Scan for the cell matching the given text and deliver its (x, y) coordinate at center. 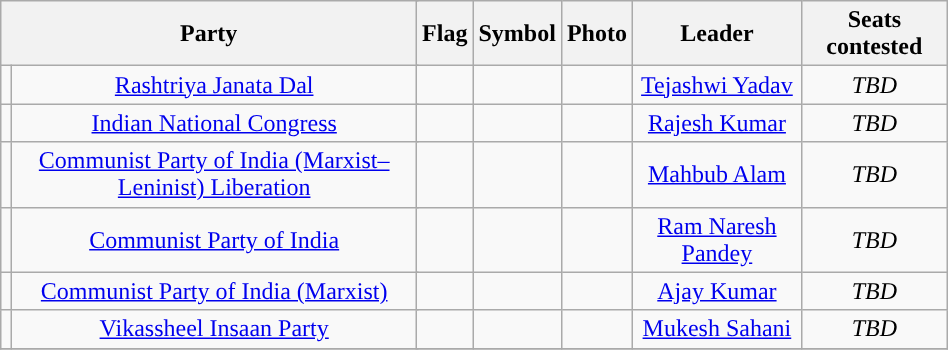
Indian National Congress (214, 123)
Vikassheel Insaan Party (214, 329)
Seats contested (874, 34)
Tejashwi Yadav (716, 85)
Communist Party of India (Marxist) (214, 291)
Ajay Kumar (716, 291)
Rashtriya Janata Dal (214, 85)
Rajesh Kumar (716, 123)
Communist Party of India (Marxist–Leninist) Liberation (214, 174)
Ram Naresh Pandey (716, 240)
Flag (445, 34)
Symbol (517, 34)
Photo (596, 34)
Leader (716, 34)
Party (209, 34)
Mahbub Alam (716, 174)
Communist Party of India (214, 240)
Mukesh Sahani (716, 329)
